Locate the cell with the specified text and output its (X, Y) center coordinate. 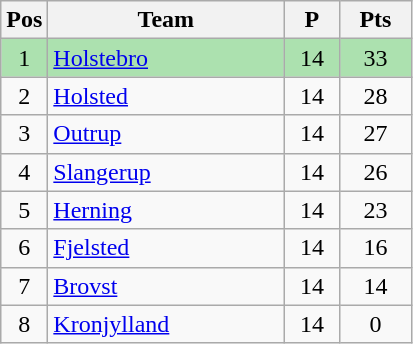
7 (24, 286)
6 (24, 248)
1 (24, 58)
27 (376, 134)
4 (24, 172)
Pts (376, 20)
2 (24, 96)
Brovst (166, 286)
26 (376, 172)
Holstebro (166, 58)
16 (376, 248)
Holsted (166, 96)
3 (24, 134)
Herning (166, 210)
23 (376, 210)
28 (376, 96)
0 (376, 324)
8 (24, 324)
Slangerup (166, 172)
P (312, 20)
Outrup (166, 134)
Pos (24, 20)
Team (166, 20)
33 (376, 58)
5 (24, 210)
Kronjylland (166, 324)
Fjelsted (166, 248)
